Pinpoint the cell where the given text exists, returning its (x, y) midpoint coordinate. 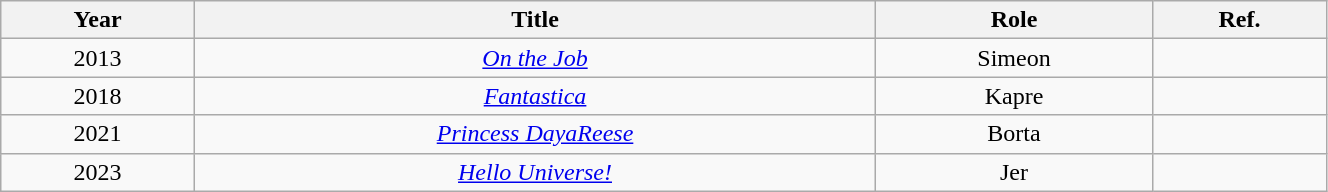
Ref. (1239, 20)
Simeon (1014, 58)
Jer (1014, 172)
Borta (1014, 134)
Princess DayaReese (534, 134)
Fantastica (534, 96)
2021 (98, 134)
Hello Universe! (534, 172)
Year (98, 20)
On the Job (534, 58)
2018 (98, 96)
Role (1014, 20)
Title (534, 20)
2023 (98, 172)
2013 (98, 58)
Kapre (1014, 96)
